For the text-containing cell, return its midpoint in (X, Y) coordinate format. 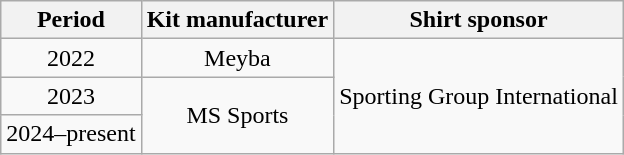
Sporting Group International (479, 96)
MS Sports (238, 115)
Meyba (238, 58)
Kit manufacturer (238, 20)
2023 (71, 96)
2022 (71, 58)
Period (71, 20)
Shirt sponsor (479, 20)
2024–present (71, 134)
